Output the (X, Y) coordinate of the center of the cell containing the given text.  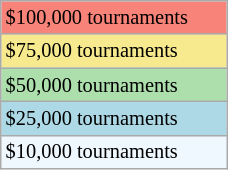
$100,000 tournaments (114, 17)
$50,000 tournaments (114, 85)
$25,000 tournaments (114, 118)
$75,000 tournaments (114, 51)
$10,000 tournaments (114, 152)
